Identify which cell holds the provided text, then report its [x, y] central coordinate. 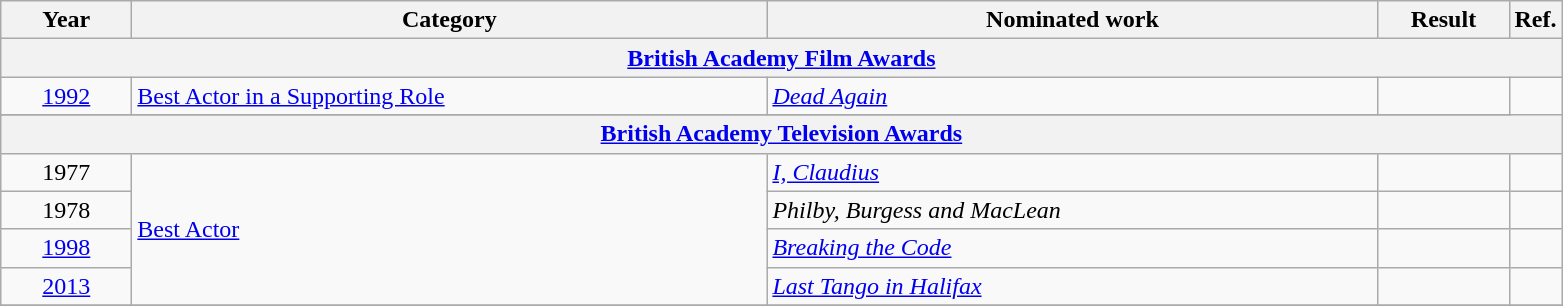
British Academy Television Awards [782, 134]
2013 [66, 286]
1977 [66, 172]
Result [1444, 20]
Philby, Burgess and MacLean [1072, 210]
Best Actor in a Supporting Role [450, 96]
Category [450, 20]
Best Actor [450, 229]
Last Tango in Halifax [1072, 286]
1978 [66, 210]
Ref. [1536, 20]
Breaking the Code [1072, 248]
Year [66, 20]
1998 [66, 248]
I, Claudius [1072, 172]
Nominated work [1072, 20]
Dead Again [1072, 96]
British Academy Film Awards [782, 58]
1992 [66, 96]
